Scan for the cell matching the given text and deliver its [x, y] coordinate at center. 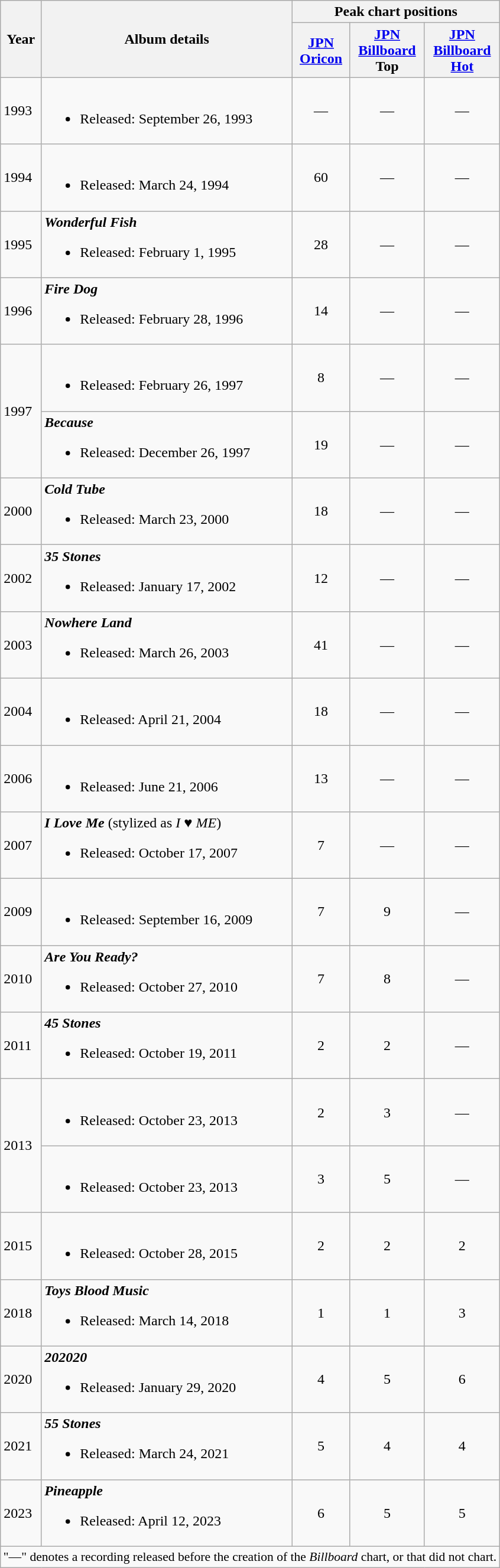
202020Released: January 29, 2020 [167, 1380]
"—" denotes a recording released before the creation of the Billboard chart, or that did not chart. [251, 1557]
1994 [21, 177]
Released: September 16, 2009 [167, 912]
JPNOricon [320, 50]
19 [320, 444]
2011 [21, 1045]
12 [320, 578]
2021 [21, 1446]
Fire DogReleased: February 28, 1996 [167, 311]
45 StonesReleased: October 19, 2011 [167, 1045]
2020 [21, 1380]
2015 [21, 1246]
60 [320, 177]
1995 [21, 245]
Cold TubeReleased: March 23, 2000 [167, 511]
Released: October 28, 2015 [167, 1246]
2002 [21, 578]
13 [320, 778]
Wonderful FishReleased: February 1, 1995 [167, 245]
Year [21, 39]
2009 [21, 912]
35 StonesReleased: January 17, 2002 [167, 578]
1993 [21, 111]
Released: April 21, 2004 [167, 711]
2000 [21, 511]
2018 [21, 1312]
Released: March 24, 1994 [167, 177]
2004 [21, 711]
55 StonesReleased: March 24, 2021 [167, 1446]
9 [388, 912]
Released: February 26, 1997 [167, 378]
1997 [21, 411]
2006 [21, 778]
14 [320, 311]
I Love Me (stylized as I ♥ ME)Released: October 17, 2007 [167, 846]
41 [320, 645]
Released: September 26, 1993 [167, 111]
JPNBillboardTop [388, 50]
JPNBillboardHot [462, 50]
28 [320, 245]
PineappleReleased: April 12, 2023 [167, 1513]
Peak chart positions [396, 12]
2003 [21, 645]
2010 [21, 979]
Nowhere LandReleased: March 26, 2003 [167, 645]
1996 [21, 311]
Album details [167, 39]
2007 [21, 846]
2013 [21, 1146]
Released: June 21, 2006 [167, 778]
Toys Blood MusicReleased: March 14, 2018 [167, 1312]
2023 [21, 1513]
Are You Ready?Released: October 27, 2010 [167, 979]
BecauseReleased: December 26, 1997 [167, 444]
